Determine the [x, y] coordinate at the center of the cell enclosing the given text.  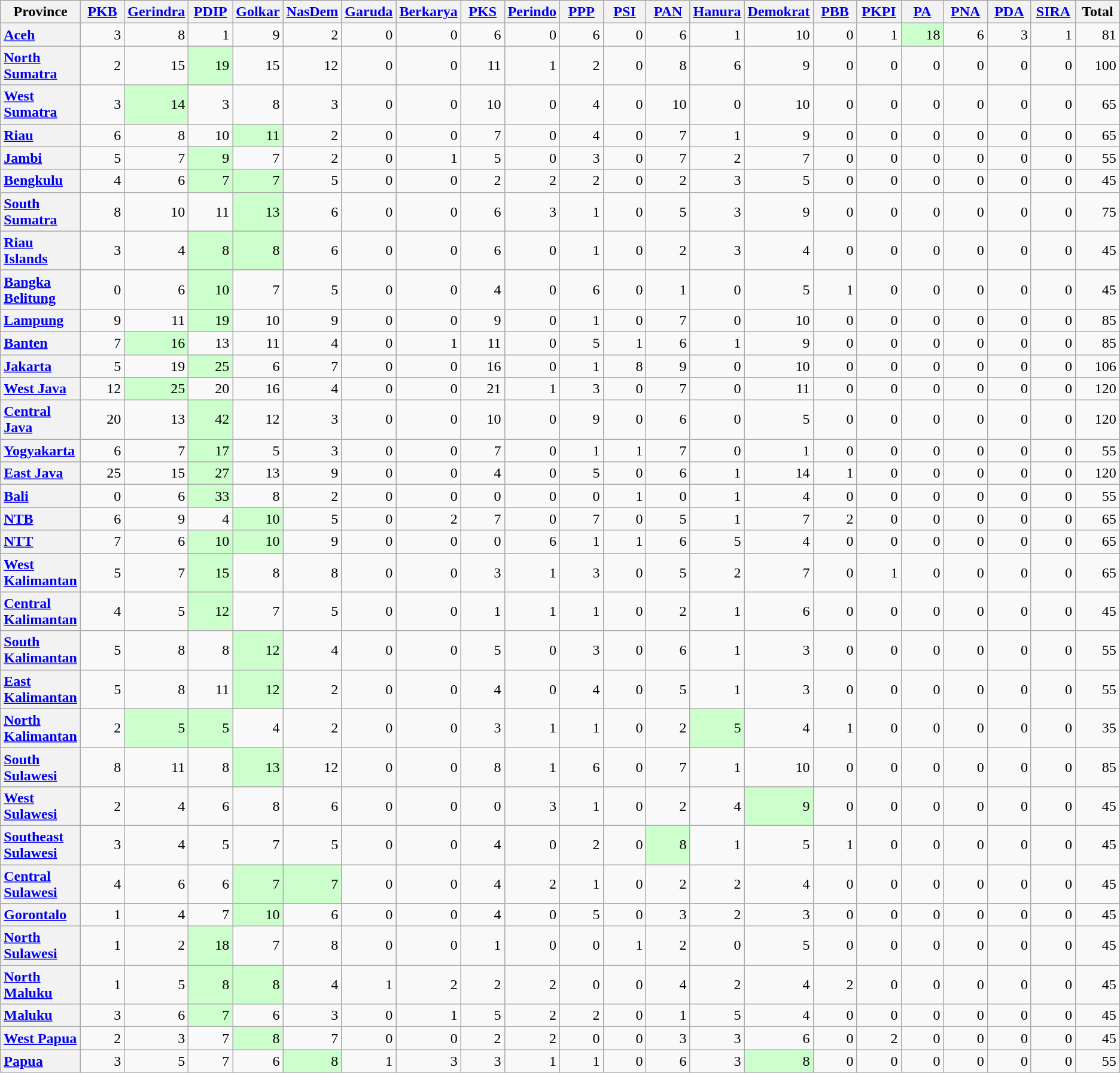
Bengkulu [41, 181]
35 [1098, 728]
West Java [41, 389]
North Sumatra [41, 66]
PSI [625, 12]
Southeast Sulawesi [41, 845]
South Sulawesi [41, 767]
PKS [482, 12]
Berkarya [428, 12]
Riau [41, 135]
NTB [41, 519]
Yogyakarta [41, 451]
Garuda [369, 12]
PKPI [879, 12]
Jakarta [41, 366]
81 [1098, 35]
PDA [1009, 12]
Total [1098, 12]
106 [1098, 366]
Perindo [532, 12]
PBB [835, 12]
PKB [103, 12]
NasDem [312, 12]
PPP [582, 12]
33 [211, 496]
Bali [41, 496]
Province [41, 12]
Gorontalo [41, 915]
West Papua [41, 1038]
SIRA [1053, 12]
NTT [41, 542]
Central Kalimantan [41, 612]
Central Java [41, 420]
Papua [41, 1061]
Riau Islands [41, 250]
42 [211, 420]
Golkar [258, 12]
East Kalimantan [41, 689]
21 [482, 389]
West Sulawesi [41, 805]
17 [211, 451]
North Sulawesi [41, 946]
Banten [41, 343]
South Sumatra [41, 212]
PNA [966, 12]
North Kalimantan [41, 728]
South Kalimantan [41, 650]
West Kalimantan [41, 572]
Central Sulawesi [41, 883]
100 [1098, 66]
North Maluku [41, 985]
Jambi [41, 158]
Lampung [41, 320]
PAN [668, 12]
Bangka Belitung [41, 290]
75 [1098, 212]
Maluku [41, 1016]
Demokrat [779, 12]
Hanura [717, 12]
Aceh [41, 35]
East Java [41, 473]
PDIP [211, 12]
PA [923, 12]
27 [211, 473]
West Sumatra [41, 104]
Gerindra [157, 12]
